Capture the cell that displays the provided text and extract its (x, y) central coordinate. 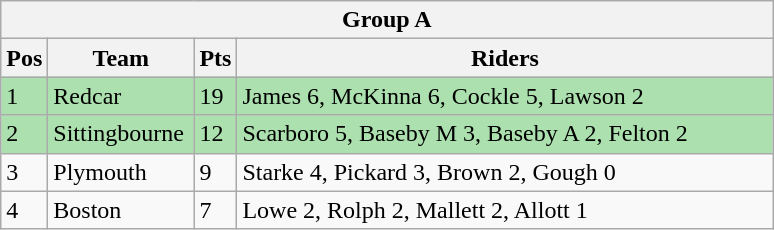
Boston (121, 210)
Sittingbourne (121, 134)
Group A (387, 20)
Riders (505, 58)
Scarboro 5, Baseby M 3, Baseby A 2, Felton 2 (505, 134)
3 (24, 172)
Plymouth (121, 172)
Pos (24, 58)
12 (216, 134)
7 (216, 210)
2 (24, 134)
Team (121, 58)
Starke 4, Pickard 3, Brown 2, Gough 0 (505, 172)
1 (24, 96)
4 (24, 210)
James 6, McKinna 6, Cockle 5, Lawson 2 (505, 96)
Redcar (121, 96)
Pts (216, 58)
9 (216, 172)
Lowe 2, Rolph 2, Mallett 2, Allott 1 (505, 210)
19 (216, 96)
